Pinpoint the cell where the given text exists, returning its (x, y) midpoint coordinate. 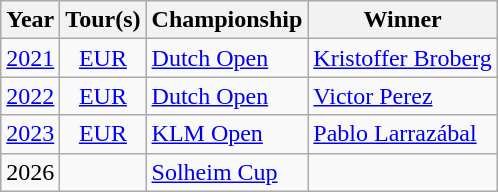
Year (30, 20)
KLM Open (227, 134)
2022 (30, 96)
2026 (30, 172)
2021 (30, 58)
Winner (402, 20)
Championship (227, 20)
Tour(s) (103, 20)
Solheim Cup (227, 172)
Kristoffer Broberg (402, 58)
Pablo Larrazábal (402, 134)
Victor Perez (402, 96)
2023 (30, 134)
